Locate the cell with the specified text and output its (X, Y) center coordinate. 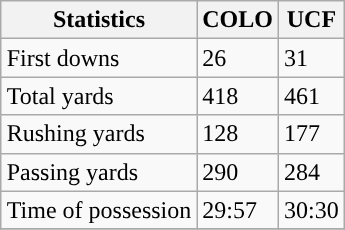
284 (312, 172)
461 (312, 96)
First downs (99, 58)
128 (238, 134)
31 (312, 58)
418 (238, 96)
Statistics (99, 20)
30:30 (312, 210)
177 (312, 134)
Time of possession (99, 210)
29:57 (238, 210)
COLO (238, 20)
Total yards (99, 96)
Passing yards (99, 172)
UCF (312, 20)
290 (238, 172)
26 (238, 58)
Rushing yards (99, 134)
